Output the (x, y) coordinate of the center of the cell containing the given text.  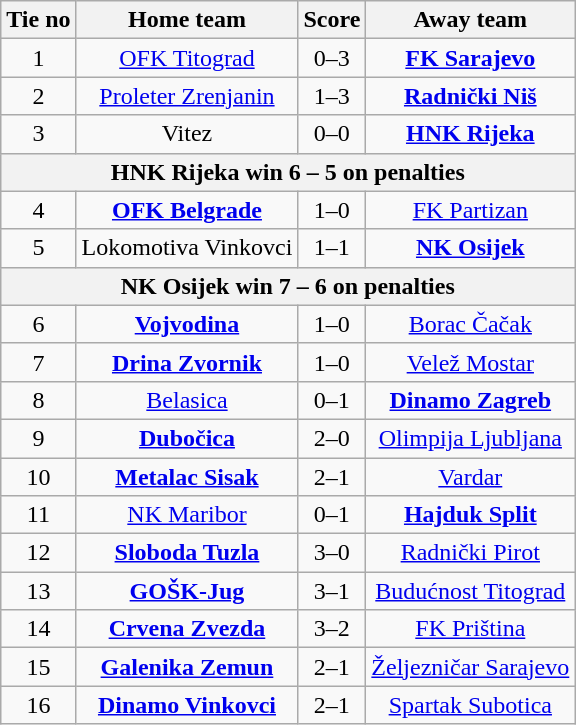
13 (38, 591)
7 (38, 362)
5 (38, 248)
Borac Čačak (470, 324)
10 (38, 477)
Dubočica (187, 438)
Vitez (187, 134)
Metalac Sisak (187, 477)
Crvena Zvezda (187, 629)
Drina Zvornik (187, 362)
Belasica (187, 400)
Velež Mostar (470, 362)
11 (38, 515)
FK Priština (470, 629)
6 (38, 324)
1–3 (332, 96)
2 (38, 96)
Željezničar Sarajevo (470, 667)
NK Maribor (187, 515)
8 (38, 400)
Galenika Zemun (187, 667)
HNK Rijeka win 6 – 5 on penalties (288, 172)
Radnički Pirot (470, 553)
Vardar (470, 477)
FK Partizan (470, 210)
1 (38, 58)
Spartak Subotica (470, 705)
GOŠK-Jug (187, 591)
Lokomotiva Vinkovci (187, 248)
Dinamo Vinkovci (187, 705)
2–0 (332, 438)
3 (38, 134)
9 (38, 438)
0–0 (332, 134)
Sloboda Tuzla (187, 553)
15 (38, 667)
Dinamo Zagreb (470, 400)
16 (38, 705)
Vojvodina (187, 324)
14 (38, 629)
OFK Titograd (187, 58)
4 (38, 210)
0–3 (332, 58)
3–1 (332, 591)
HNK Rijeka (470, 134)
NK Osijek win 7 – 6 on penalties (288, 286)
1–1 (332, 248)
3–2 (332, 629)
FK Sarajevo (470, 58)
NK Osijek (470, 248)
Away team (470, 20)
Budućnost Titograd (470, 591)
Home team (187, 20)
Score (332, 20)
Hajduk Split (470, 515)
12 (38, 553)
Tie no (38, 20)
Proleter Zrenjanin (187, 96)
Radnički Niš (470, 96)
Olimpija Ljubljana (470, 438)
OFK Belgrade (187, 210)
3–0 (332, 553)
